Determine the [X, Y] coordinate at the center of the cell enclosing the given text.  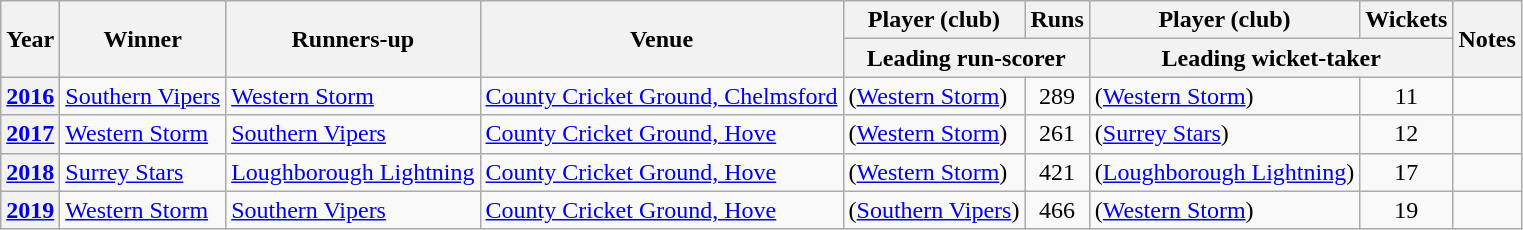
421 [1057, 172]
2019 [30, 210]
Wickets [1406, 20]
2018 [30, 172]
2017 [30, 134]
Leading wicket-taker [1271, 58]
Leading run-scorer [966, 58]
19 [1406, 210]
Venue [662, 39]
Surrey Stars [143, 172]
17 [1406, 172]
2016 [30, 96]
466 [1057, 210]
(Surrey Stars) [1224, 134]
11 [1406, 96]
Loughborough Lightning [353, 172]
261 [1057, 134]
(Southern Vipers) [934, 210]
Runners-up [353, 39]
Notes [1487, 39]
(Loughborough Lightning) [1224, 172]
County Cricket Ground, Chelmsford [662, 96]
Runs [1057, 20]
Winner [143, 39]
12 [1406, 134]
Year [30, 39]
289 [1057, 96]
